Capture the cell that displays the provided text and extract its (x, y) central coordinate. 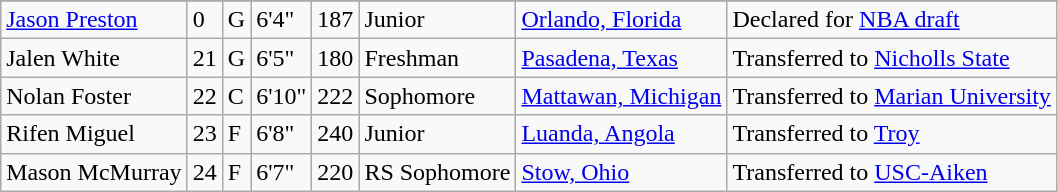
6'5" (282, 58)
Mattawan, Michigan (622, 96)
6'10" (282, 96)
Transferred to Nicholls State (892, 58)
21 (204, 58)
Orlando, Florida (622, 20)
Freshman (438, 58)
Stow, Ohio (622, 172)
23 (204, 134)
6'4" (282, 20)
Transferred to Troy (892, 134)
RS Sophomore (438, 172)
220 (336, 172)
Mason McMurray (94, 172)
187 (336, 20)
24 (204, 172)
240 (336, 134)
0 (204, 20)
C (236, 96)
Nolan Foster (94, 96)
Jason Preston (94, 20)
Rifen Miguel (94, 134)
6'8" (282, 134)
6'7" (282, 172)
Luanda, Angola (622, 134)
180 (336, 58)
Transferred to USC-Aiken (892, 172)
Sophomore (438, 96)
Transferred to Marian University (892, 96)
Jalen White (94, 58)
Declared for NBA draft (892, 20)
222 (336, 96)
Pasadena, Texas (622, 58)
22 (204, 96)
